Capture the cell that displays the provided text and extract its (x, y) central coordinate. 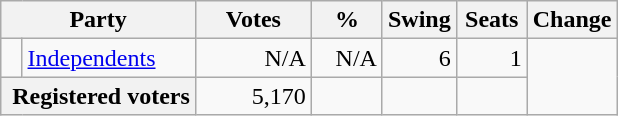
Change (572, 20)
Seats (492, 20)
Swing (419, 20)
6 (419, 58)
1 (492, 58)
5,170 (253, 96)
Registered voters (98, 96)
Party (98, 20)
Independents (108, 58)
% (346, 20)
Votes (253, 20)
